Search for the cell housing the specified text and yield its (X, Y) center coordinate. 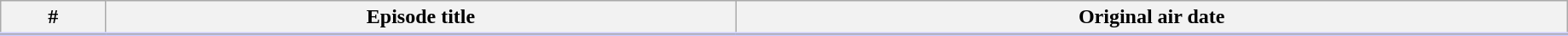
# (53, 18)
Original air date (1151, 18)
Episode title (421, 18)
